Find where the given text appears and provide that cell's center as [x, y] coordinate. 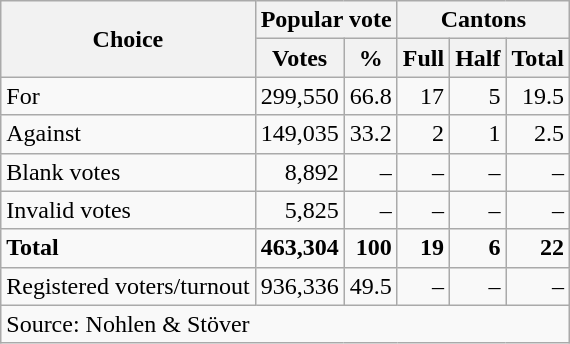
Cantons [483, 20]
Against [128, 134]
Blank votes [128, 172]
149,035 [300, 134]
Popular vote [326, 20]
For [128, 96]
Full [423, 58]
Choice [128, 39]
Half [478, 58]
100 [370, 248]
2.5 [538, 134]
22 [538, 248]
936,336 [300, 286]
2 [423, 134]
49.5 [370, 286]
19 [423, 248]
Votes [300, 58]
Registered voters/turnout [128, 286]
1 [478, 134]
5 [478, 96]
299,550 [300, 96]
66.8 [370, 96]
33.2 [370, 134]
6 [478, 248]
Invalid votes [128, 210]
8,892 [300, 172]
17 [423, 96]
5,825 [300, 210]
Source: Nohlen & Stöver [286, 324]
% [370, 58]
463,304 [300, 248]
19.5 [538, 96]
